Capture the cell that displays the provided text and extract its [x, y] central coordinate. 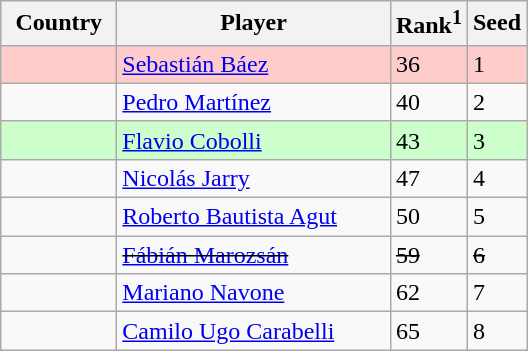
2 [496, 102]
43 [428, 140]
Seed [496, 24]
62 [428, 293]
6 [496, 255]
3 [496, 140]
Sebastián Báez [254, 64]
Rank1 [428, 24]
Nicolás Jarry [254, 178]
Roberto Bautista Agut [254, 217]
Mariano Navone [254, 293]
Country [59, 24]
Fábián Marozsán [254, 255]
Player [254, 24]
47 [428, 178]
8 [496, 331]
40 [428, 102]
Pedro Martínez [254, 102]
50 [428, 217]
65 [428, 331]
59 [428, 255]
4 [496, 178]
36 [428, 64]
7 [496, 293]
1 [496, 64]
Flavio Cobolli [254, 140]
Camilo Ugo Carabelli [254, 331]
5 [496, 217]
